Detect which cell encompasses the target text, then output its [x, y] center coordinate. 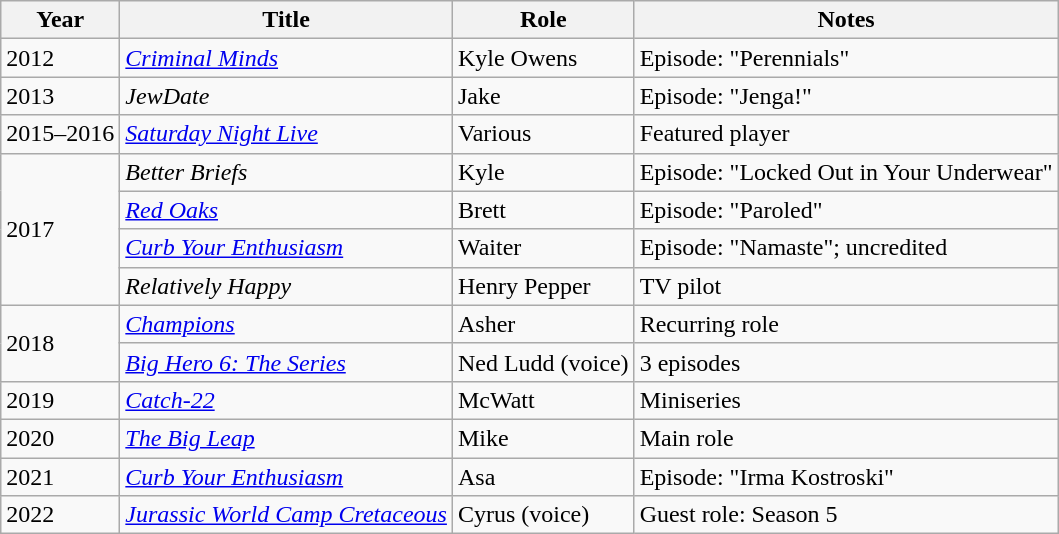
Episode: "Paroled" [846, 210]
Asa [543, 477]
Asher [543, 324]
2020 [60, 438]
Guest role: Season 5 [846, 515]
2013 [60, 96]
Episode: "Namaste"; uncredited [846, 248]
Notes [846, 20]
The Big Leap [286, 438]
Role [543, 20]
Episode: "Jenga!" [846, 96]
Criminal Minds [286, 58]
Champions [286, 324]
2015–2016 [60, 134]
2012 [60, 58]
Kyle Owens [543, 58]
Mike [543, 438]
2019 [60, 400]
Waiter [543, 248]
Episode: "Locked Out in Your Underwear" [846, 172]
Recurring role [846, 324]
Henry Pepper [543, 286]
Relatively Happy [286, 286]
Jake [543, 96]
Main role [846, 438]
Cyrus (voice) [543, 515]
TV pilot [846, 286]
Episode: "Perennials" [846, 58]
Better Briefs [286, 172]
Various [543, 134]
Episode: "Irma Kostroski" [846, 477]
3 episodes [846, 362]
2018 [60, 343]
2017 [60, 229]
JewDate [286, 96]
Year [60, 20]
2021 [60, 477]
Featured player [846, 134]
Red Oaks [286, 210]
McWatt [543, 400]
Catch-22 [286, 400]
Big Hero 6: The Series [286, 362]
Ned Ludd (voice) [543, 362]
Miniseries [846, 400]
Saturday Night Live [286, 134]
Kyle [543, 172]
Title [286, 20]
Jurassic World Camp Cretaceous [286, 515]
2022 [60, 515]
Brett [543, 210]
